Capture the cell that displays the provided text and extract its [x, y] central coordinate. 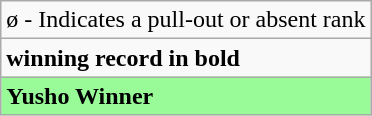
Yusho Winner [186, 96]
ø - Indicates a pull-out or absent rank [186, 20]
winning record in bold [186, 58]
